Pinpoint the cell where the given text exists, returning its (x, y) midpoint coordinate. 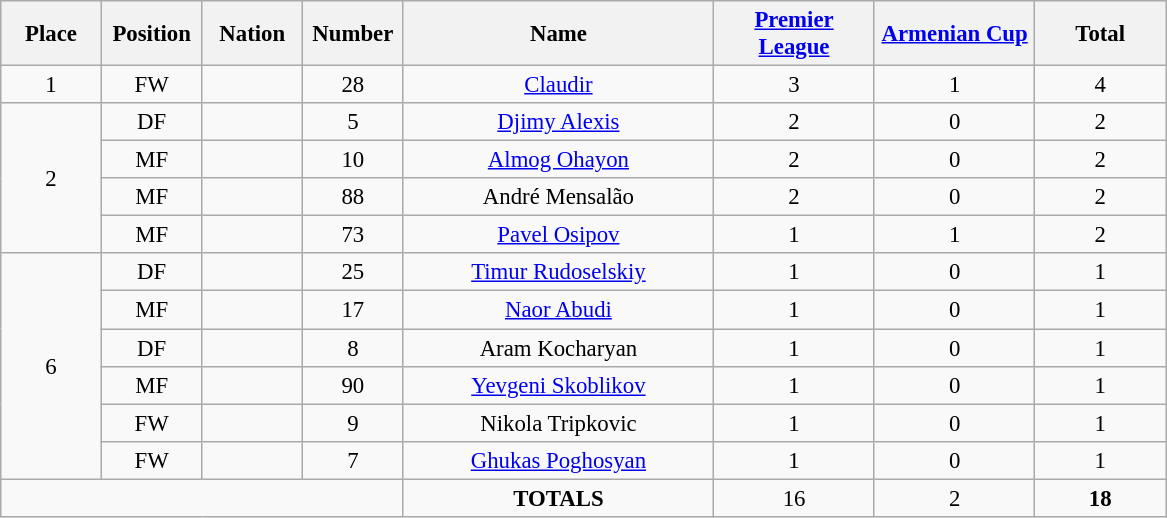
Total (1100, 34)
8 (354, 348)
Premier League (794, 34)
Position (152, 34)
10 (354, 160)
25 (354, 273)
Pavel Osipov (558, 235)
Yevgeni Skoblikov (558, 385)
Nation (252, 34)
17 (354, 310)
Claudir (558, 85)
Ghukas Poghosyan (558, 460)
André Mensalão (558, 197)
3 (794, 85)
Nikola Tripkovic (558, 423)
6 (52, 367)
Name (558, 34)
9 (354, 423)
Almog Ohayon (558, 160)
Number (354, 34)
7 (354, 460)
Timur Rudoselskiy (558, 273)
73 (354, 235)
Naor Abudi (558, 310)
4 (1100, 85)
Aram Kocharyan (558, 348)
90 (354, 385)
28 (354, 85)
Armenian Cup (954, 34)
88 (354, 197)
16 (794, 498)
Place (52, 34)
Djimy Alexis (558, 122)
5 (354, 122)
18 (1100, 498)
TOTALS (558, 498)
